Locate the cell with the specified text and output its (x, y) center coordinate. 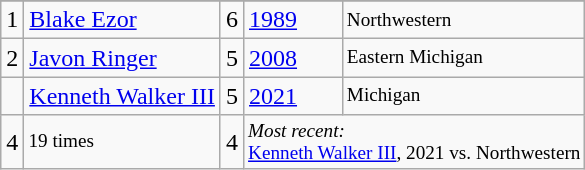
19 times (122, 142)
Most recent:Kenneth Walker III, 2021 vs. Northwestern (414, 142)
2008 (292, 58)
Michigan (464, 96)
1989 (292, 20)
Eastern Michigan (464, 58)
1 (12, 20)
6 (232, 20)
Blake Ezor (122, 20)
Northwestern (464, 20)
Javon Ringer (122, 58)
2021 (292, 96)
Kenneth Walker III (122, 96)
2 (12, 58)
